Provide the [X, Y] coordinate of the cell's center where the given text is located.  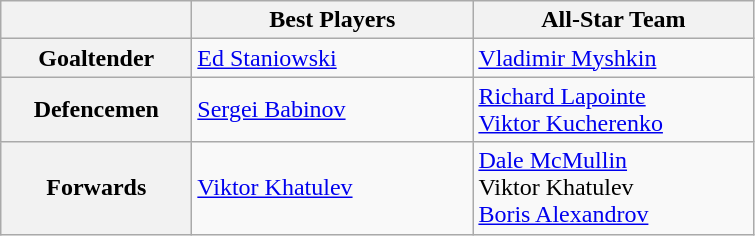
Vladimir Myshkin [614, 58]
Sergei Babinov [332, 110]
Forwards [96, 188]
Dale McMullin Viktor Khatulev Boris Alexandrov [614, 188]
Goaltender [96, 58]
Defencemen [96, 110]
All-Star Team [614, 20]
Richard Lapointe Viktor Kucherenko [614, 110]
Best Players [332, 20]
Ed Staniowski [332, 58]
Viktor Khatulev [332, 188]
